Pinpoint the cell where the given text exists, returning its (x, y) midpoint coordinate. 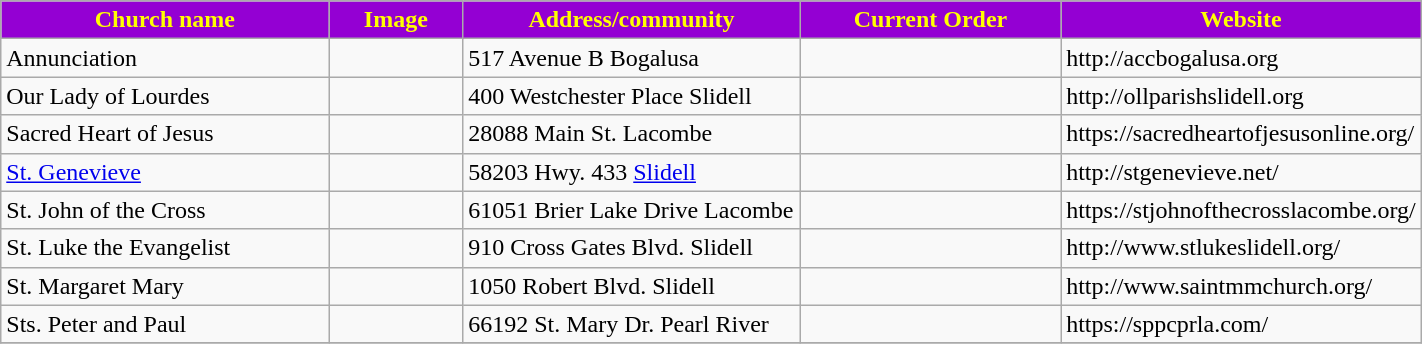
61051 Brier Lake Drive Lacombe (632, 210)
St. Margaret Mary (165, 286)
https://sppcprla.com/ (1242, 324)
Our Lady of Lourdes (165, 96)
28088 Main St. Lacombe (632, 134)
Current Order (930, 20)
https://sacredheartofjesusonline.org/ (1242, 134)
Annunciation (165, 58)
St. John of the Cross (165, 210)
http://www.stlukeslidell.org/ (1242, 248)
St. Genevieve (165, 172)
Image (396, 20)
66192 St. Mary Dr. Pearl River (632, 324)
Sts. Peter and Paul (165, 324)
Website (1242, 20)
58203 Hwy. 433 Slidell (632, 172)
http://www.saintmmchurch.org/ (1242, 286)
517 Avenue B Bogalusa (632, 58)
Church name (165, 20)
http://accbogalusa.org (1242, 58)
Address/community (632, 20)
http://ollparishslidell.org (1242, 96)
http://stgenevieve.net/ (1242, 172)
https://stjohnofthecrosslacombe.org/ (1242, 210)
Sacred Heart of Jesus (165, 134)
910 Cross Gates Blvd. Slidell (632, 248)
St. Luke the Evangelist (165, 248)
1050 Robert Blvd. Slidell (632, 286)
400 Westchester Place Slidell (632, 96)
